Locate the cell with the specified text and output its (x, y) center coordinate. 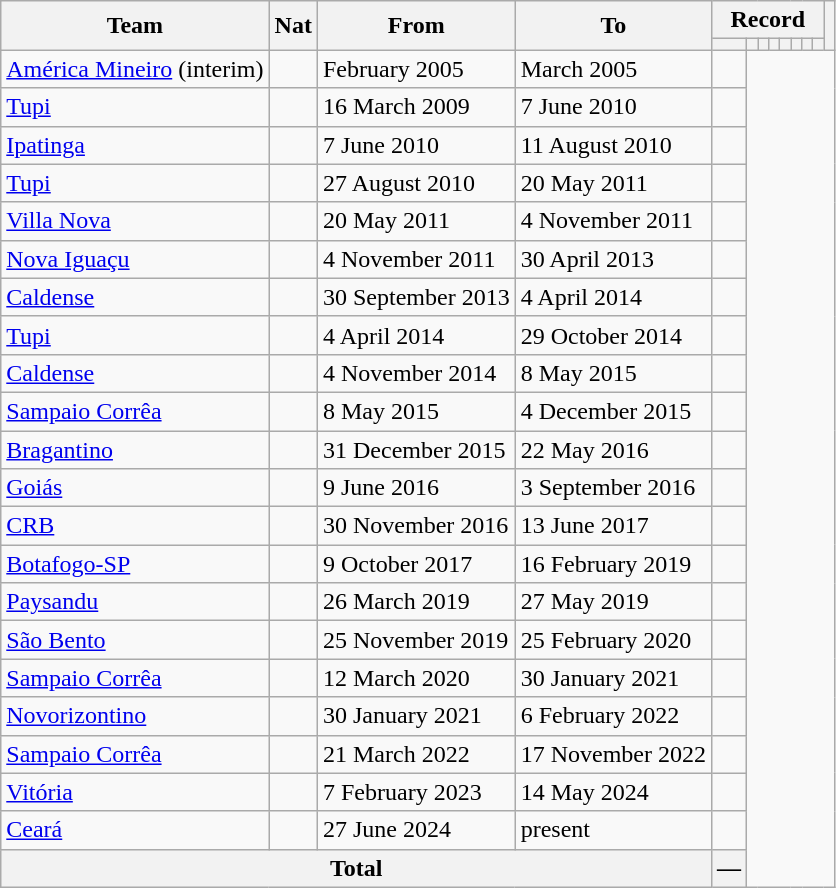
31 December 2015 (416, 449)
América Mineiro (interim) (135, 69)
CRB (135, 526)
21 March 2022 (416, 754)
22 May 2016 (613, 449)
9 June 2016 (416, 488)
14 May 2024 (613, 792)
7 February 2023 (416, 792)
March 2005 (613, 69)
25 February 2020 (613, 640)
To (613, 26)
26 March 2019 (416, 602)
Bragantino (135, 449)
17 November 2022 (613, 754)
13 June 2017 (613, 526)
29 October 2014 (613, 335)
Vitória (135, 792)
27 June 2024 (416, 830)
30 April 2013 (613, 259)
— (730, 868)
16 February 2019 (613, 564)
30 November 2016 (416, 526)
27 August 2010 (416, 183)
Botafogo-SP (135, 564)
3 September 2016 (613, 488)
11 August 2010 (613, 145)
25 November 2019 (416, 640)
Record (768, 20)
27 May 2019 (613, 602)
Nova Iguaçu (135, 259)
6 February 2022 (613, 716)
4 December 2015 (613, 411)
From (416, 26)
16 March 2009 (416, 107)
Ceará (135, 830)
Team (135, 26)
9 October 2017 (416, 564)
Villa Nova (135, 221)
Paysandu (135, 602)
Total (356, 868)
Nat (293, 26)
present (613, 830)
February 2005 (416, 69)
Goiás (135, 488)
4 November 2014 (416, 373)
São Bento (135, 640)
30 September 2013 (416, 297)
Novorizontino (135, 716)
Ipatinga (135, 145)
12 March 2020 (416, 678)
